Extract the [x, y] coordinate from the center of the cell holding the provided text.  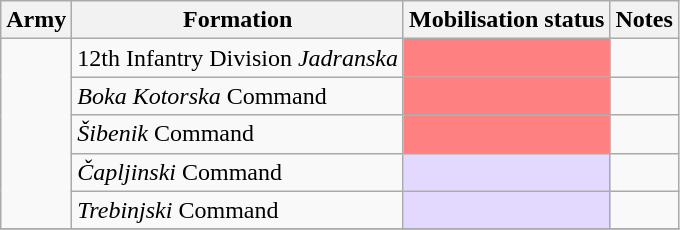
Trebinjski Command [238, 210]
12th Infantry Division Jadranska [238, 58]
Notes [644, 20]
Šibenik Command [238, 134]
Army [36, 20]
Mobilisation status [506, 20]
Čapljinski Command [238, 172]
Boka Kotorska Command [238, 96]
Formation [238, 20]
